Detect which cell encompasses the target text, then output its (X, Y) center coordinate. 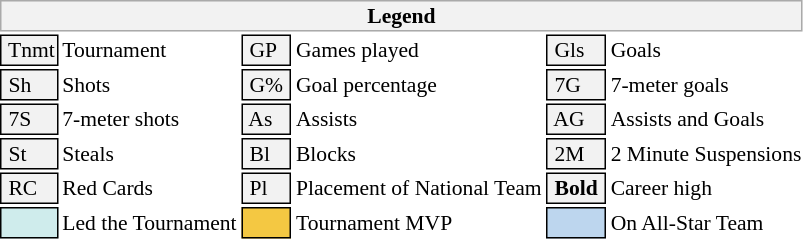
Career high (706, 188)
Bl (266, 154)
Steals (150, 154)
Pl (266, 188)
Tnmt (29, 50)
Assists and Goals (706, 120)
On All-Star Team (706, 223)
Goals (706, 50)
Assists (418, 120)
7-meter shots (150, 120)
Placement of National Team (418, 188)
Shots (150, 85)
Tournament MVP (418, 223)
Led the Tournament (150, 223)
GP (266, 50)
Legend (402, 16)
Gls (576, 50)
Red Cards (150, 188)
Bold (576, 188)
St (29, 154)
7-meter goals (706, 85)
Goal percentage (418, 85)
7G (576, 85)
As (266, 120)
Tournament (150, 50)
AG (576, 120)
Games played (418, 50)
Sh (29, 85)
Blocks (418, 154)
7S (29, 120)
2 Minute Suspensions (706, 154)
RC (29, 188)
G% (266, 85)
2M (576, 154)
